Scan for the cell matching the given text and deliver its [x, y] coordinate at center. 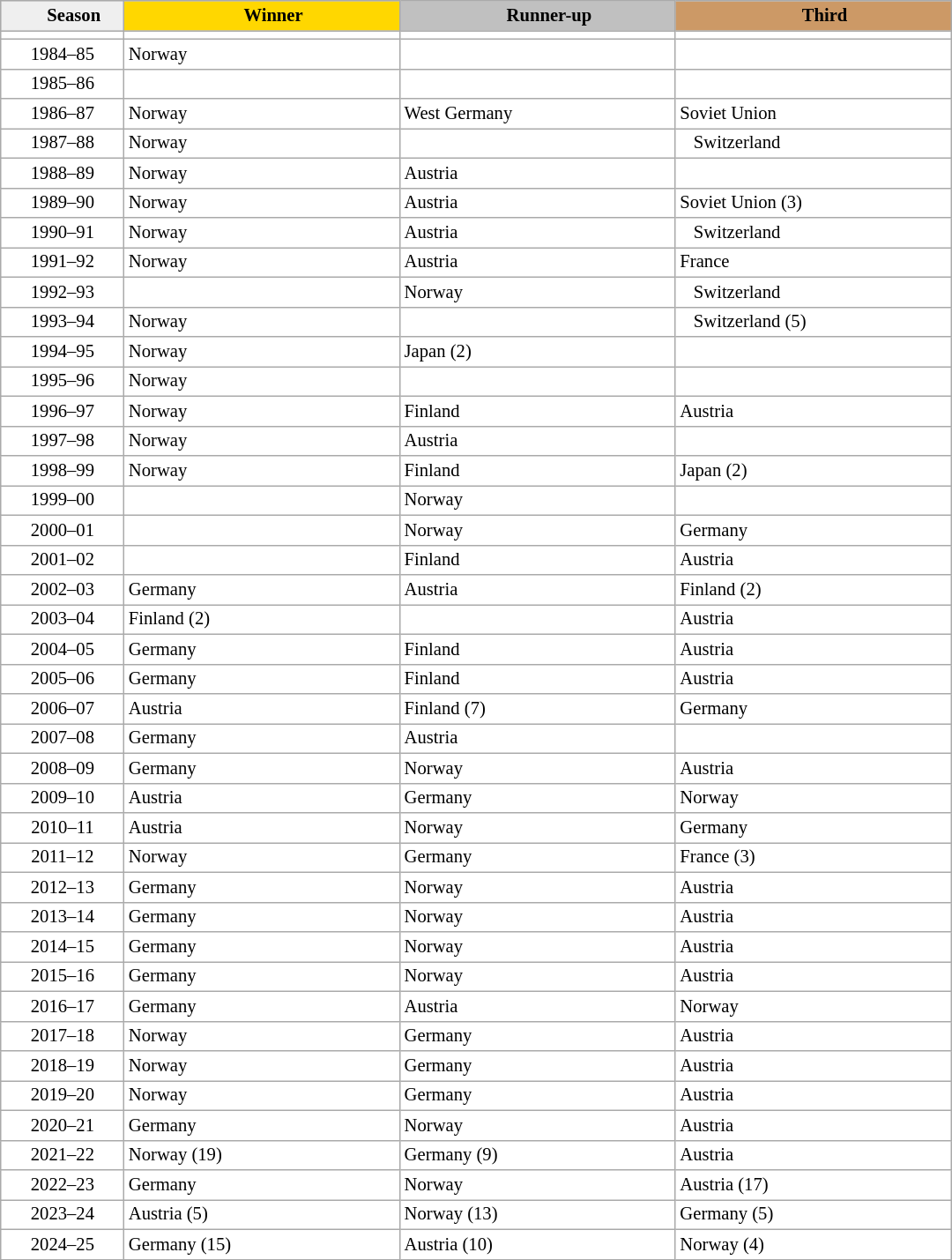
1993–94 [63, 322]
2011–12 [63, 857]
1997–98 [63, 441]
1998–99 [63, 470]
2007–08 [63, 738]
Norway (19) [263, 1155]
Third [813, 15]
2018–19 [63, 1066]
2024–25 [63, 1244]
1987–88 [63, 143]
1984–85 [63, 54]
2000–01 [63, 530]
1985–86 [63, 84]
France [813, 262]
2013–14 [63, 917]
1990–91 [63, 232]
2016–17 [63, 1006]
Austria (17) [813, 1184]
Germany (5) [813, 1214]
Germany (15) [263, 1244]
2001–02 [63, 560]
1986–87 [63, 114]
2006–07 [63, 708]
2022–23 [63, 1184]
Germany (9) [538, 1155]
West Germany [538, 114]
2004–05 [63, 649]
2019–20 [63, 1095]
2023–24 [63, 1214]
2003–04 [63, 619]
2010–11 [63, 828]
Norway (4) [813, 1244]
Soviet Union (3) [813, 203]
Austria (5) [263, 1214]
2017–18 [63, 1036]
France (3) [813, 857]
2002–03 [63, 590]
Finland (7) [538, 708]
Norway (13) [538, 1214]
2005–06 [63, 679]
1989–90 [63, 203]
1995–96 [63, 381]
1992–93 [63, 292]
2021–22 [63, 1155]
Season [63, 15]
Runner-up [538, 15]
2020–21 [63, 1125]
2008–09 [63, 768]
2012–13 [63, 887]
2009–10 [63, 798]
2015–16 [63, 976]
Austria (10) [538, 1244]
1988–89 [63, 173]
1994–95 [63, 352]
1996–97 [63, 411]
1991–92 [63, 262]
1999–00 [63, 500]
Soviet Union [813, 114]
Switzerland (5) [813, 322]
2014–15 [63, 946]
Winner [263, 15]
